Return (x, y) of the center of cell containing provided text 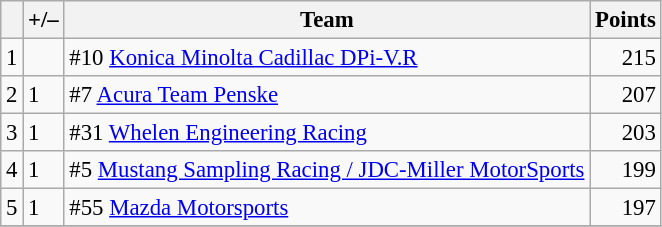
197 (626, 208)
207 (626, 95)
215 (626, 58)
+/– (44, 20)
#10 Konica Minolta Cadillac DPi-V.R (327, 58)
199 (626, 170)
5 (12, 208)
#55 Mazda Motorsports (327, 208)
3 (12, 133)
#31 Whelen Engineering Racing (327, 133)
4 (12, 170)
#5 Mustang Sampling Racing / JDC-Miller MotorSports (327, 170)
203 (626, 133)
#7 Acura Team Penske (327, 95)
Points (626, 20)
Team (327, 20)
2 (12, 95)
